Determine the [x, y] coordinate at the center of the cell enclosing the given text.  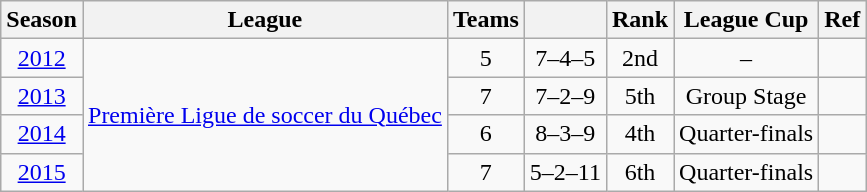
Ref [842, 20]
2014 [42, 134]
6 [486, 134]
4th [640, 134]
5th [640, 96]
8–3–9 [565, 134]
6th [640, 172]
5 [486, 58]
– [746, 58]
2013 [42, 96]
Teams [486, 20]
2012 [42, 58]
2nd [640, 58]
2015 [42, 172]
League [264, 20]
Rank [640, 20]
League Cup [746, 20]
Season [42, 20]
Première Ligue de soccer du Québec [264, 115]
7–2–9 [565, 96]
5–2–11 [565, 172]
Group Stage [746, 96]
7–4–5 [565, 58]
